Return the (X, Y) coordinate for the center point of the cell that contains the specified text.  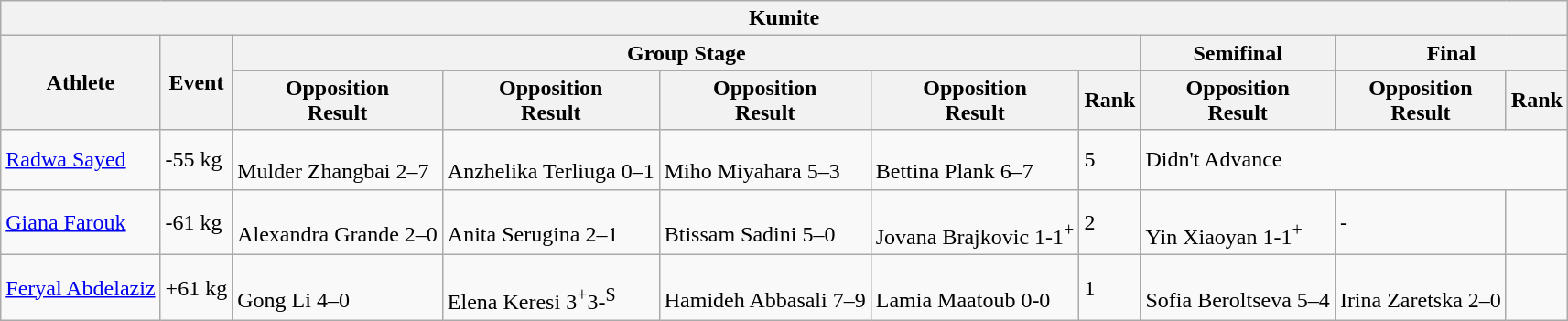
Yin Xiaoyan 1-1+ (1238, 222)
Athlete (81, 82)
Lamia Maatoub 0-0 (975, 288)
Jovana Brajkovic 1-1+ (975, 222)
5 (1109, 159)
Hamideh Abbasali 7–9 (765, 288)
-61 kg (196, 222)
1 (1109, 288)
Gong Li 4–0 (338, 288)
Irina Zaretska 2–0 (1421, 288)
Anzhelika Terliuga 0–1 (551, 159)
Radwa Sayed (81, 159)
+61 kg (196, 288)
Didn't Advance (1354, 159)
Btissam Sadini 5–0 (765, 222)
Elena Keresi 3+3-S (551, 288)
Mulder Zhangbai 2–7 (338, 159)
Event (196, 82)
- (1421, 222)
Giana Farouk (81, 222)
Anita Serugina 2–1 (551, 222)
Feryal Abdelaziz (81, 288)
Kumite (784, 18)
-55 kg (196, 159)
Bettina Plank 6–7 (975, 159)
Sofia Beroltseva 5–4 (1238, 288)
Semifinal (1238, 53)
Group Stage (687, 53)
Alexandra Grande 2–0 (338, 222)
Miho Miyahara 5–3 (765, 159)
2 (1109, 222)
Final (1451, 53)
